Determine the (x, y) coordinate at the center of the cell enclosing the given text.  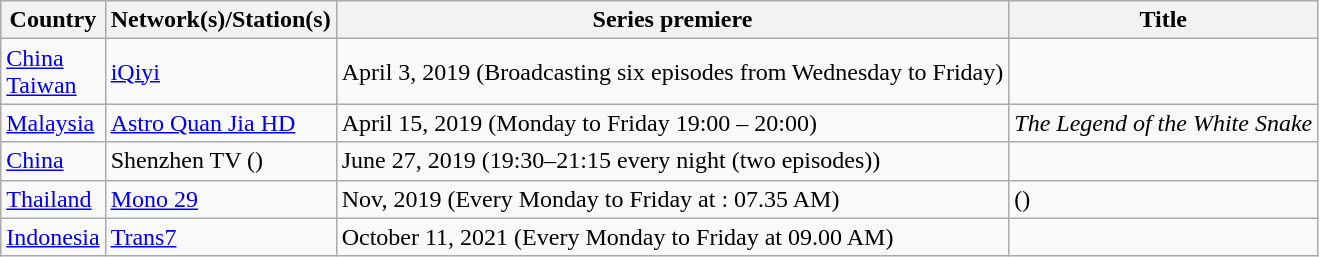
iQiyi (220, 72)
Malaysia (53, 123)
The Legend of the White Snake (1164, 123)
June 27, 2019 (19:30–21:15 every night (two episodes)) (672, 161)
Country (53, 20)
Indonesia (53, 237)
Network(s)/Station(s) (220, 20)
Mono 29 (220, 199)
China Taiwan (53, 72)
Nov, 2019 (Every Monday to Friday at : 07.35 AM) (672, 199)
Title (1164, 20)
October 11, 2021 (Every Monday to Friday at 09.00 AM) (672, 237)
China (53, 161)
Astro Quan Jia HD (220, 123)
() (1164, 199)
Series premiere (672, 20)
Shenzhen TV () (220, 161)
April 15, 2019 (Monday to Friday 19:00 – 20:00) (672, 123)
Trans7 (220, 237)
Thailand (53, 199)
April 3, 2019 (Broadcasting six episodes from Wednesday to Friday) (672, 72)
